Provide the (x, y) coordinate of the cell's center where the given text is located.  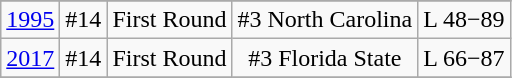
L 66−87 (464, 58)
1995 (30, 20)
#3 Florida State (325, 58)
2017 (30, 58)
#3 North Carolina (325, 20)
L 48−89 (464, 20)
